Locate the cell with the specified text and output its (X, Y) center coordinate. 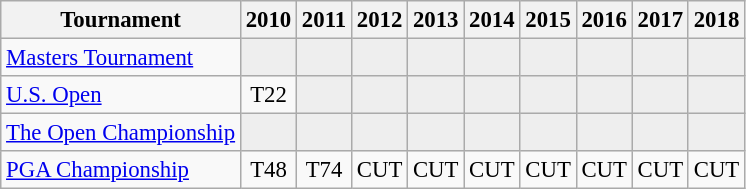
2018 (716, 20)
2014 (492, 20)
2010 (268, 20)
2013 (436, 20)
2017 (660, 20)
PGA Championship (121, 170)
T48 (268, 170)
2015 (548, 20)
The Open Championship (121, 133)
2011 (324, 20)
2012 (379, 20)
Masters Tournament (121, 58)
U.S. Open (121, 95)
Tournament (121, 20)
T22 (268, 95)
2016 (604, 20)
T74 (324, 170)
